Output the [X, Y] coordinate of the center of the cell containing the given text.  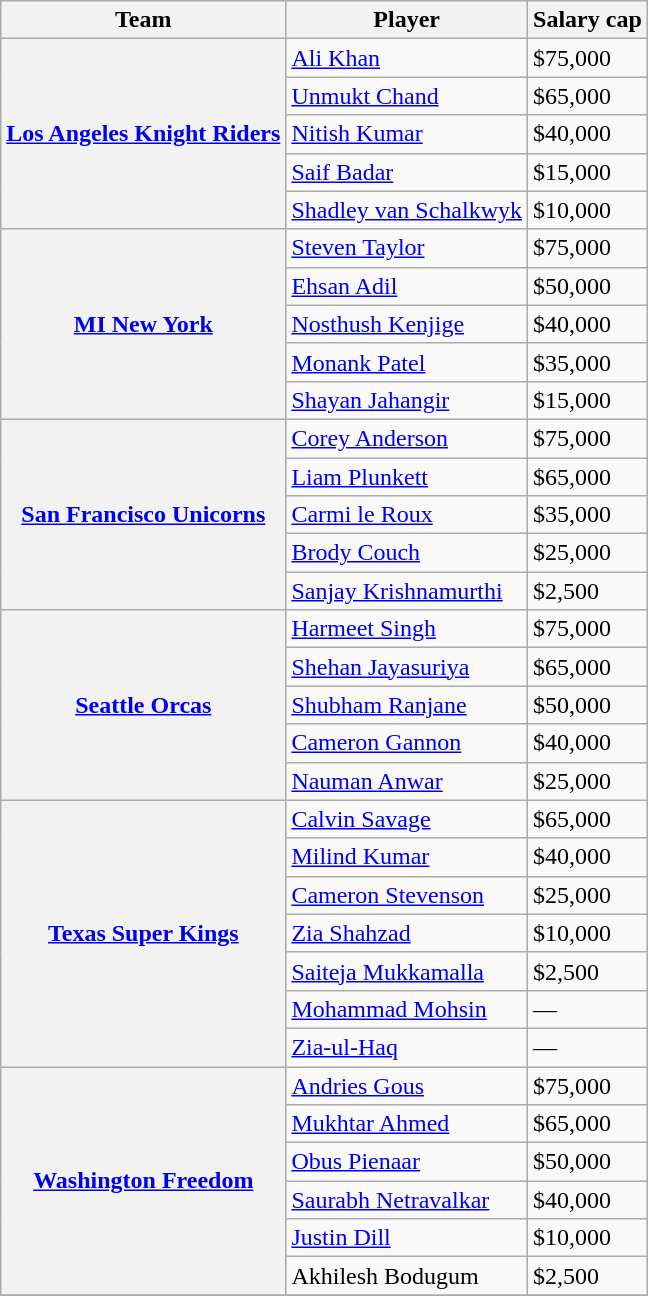
Nitish Kumar [407, 134]
Akhilesh Bodugum [407, 1276]
Unmukt Chand [407, 96]
Los Angeles Knight Riders [144, 134]
Ali Khan [407, 58]
Mohammad Mohsin [407, 1009]
Shubham Ranjane [407, 705]
Ehsan Adil [407, 286]
Mukhtar Ahmed [407, 1124]
Saurabh Netravalkar [407, 1200]
Monank Patel [407, 362]
Player [407, 20]
Liam Plunkett [407, 477]
Steven Taylor [407, 248]
Harmeet Singh [407, 629]
Shadley van Schalkwyk [407, 210]
Salary cap [588, 20]
Justin Dill [407, 1238]
Sanjay Krishnamurthi [407, 591]
Carmi le Roux [407, 515]
Corey Anderson [407, 438]
Team [144, 20]
Zia-ul-Haq [407, 1047]
Saif Badar [407, 172]
Obus Pienaar [407, 1162]
Brody Couch [407, 553]
San Francisco Unicorns [144, 514]
Cameron Stevenson [407, 895]
Shehan Jayasuriya [407, 667]
Calvin Savage [407, 819]
Zia Shahzad [407, 933]
Seattle Orcas [144, 705]
Nosthush Kenjige [407, 324]
Saiteja Mukkamalla [407, 971]
Milind Kumar [407, 857]
MI New York [144, 324]
Shayan Jahangir [407, 400]
Nauman Anwar [407, 781]
Texas Super Kings [144, 933]
Cameron Gannon [407, 743]
Andries Gous [407, 1085]
Washington Freedom [144, 1180]
